Identify which cell holds the provided text, then report its (x, y) central coordinate. 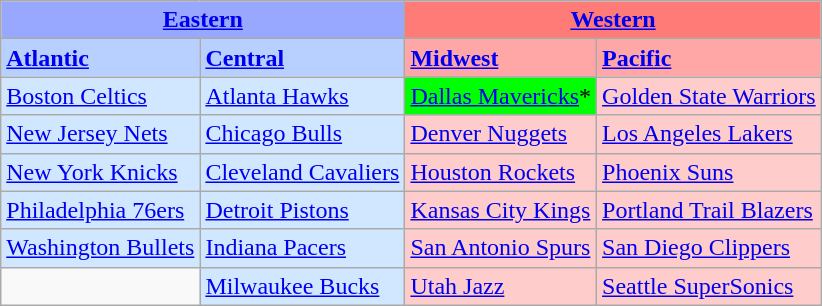
Milwaukee Bucks (302, 286)
Indiana Pacers (302, 248)
Portland Trail Blazers (710, 210)
Western (613, 20)
Eastern (203, 20)
New Jersey Nets (100, 134)
Dallas Mavericks* (501, 96)
Los Angeles Lakers (710, 134)
Denver Nuggets (501, 134)
Chicago Bulls (302, 134)
Washington Bullets (100, 248)
Central (302, 58)
Utah Jazz (501, 286)
San Diego Clippers (710, 248)
Phoenix Suns (710, 172)
Boston Celtics (100, 96)
Golden State Warriors (710, 96)
Atlantic (100, 58)
Detroit Pistons (302, 210)
San Antonio Spurs (501, 248)
Philadelphia 76ers (100, 210)
Midwest (501, 58)
Pacific (710, 58)
New York Knicks (100, 172)
Cleveland Cavaliers (302, 172)
Houston Rockets (501, 172)
Atlanta Hawks (302, 96)
Kansas City Kings (501, 210)
Seattle SuperSonics (710, 286)
